Detect which cell encompasses the target text, then output its [x, y] center coordinate. 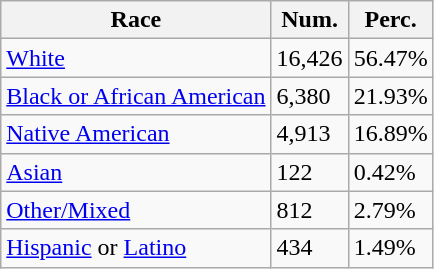
16.89% [390, 134]
Black or African American [136, 96]
White [136, 58]
1.49% [390, 248]
Num. [310, 20]
Asian [136, 172]
4,913 [310, 134]
16,426 [310, 58]
434 [310, 248]
Race [136, 20]
6,380 [310, 96]
2.79% [390, 210]
21.93% [390, 96]
Hispanic or Latino [136, 248]
812 [310, 210]
Perc. [390, 20]
Other/Mixed [136, 210]
56.47% [390, 58]
122 [310, 172]
Native American [136, 134]
0.42% [390, 172]
